Capture the cell that displays the provided text and extract its [x, y] central coordinate. 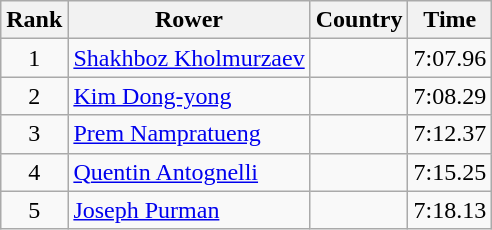
7:18.13 [450, 210]
Time [450, 20]
2 [34, 96]
4 [34, 172]
Rank [34, 20]
Joseph Purman [189, 210]
Country [359, 20]
Shakhboz Kholmurzaev [189, 58]
Prem Nampratueng [189, 134]
1 [34, 58]
Kim Dong-yong [189, 96]
Quentin Antognelli [189, 172]
7:15.25 [450, 172]
Rower [189, 20]
7:07.96 [450, 58]
5 [34, 210]
7:08.29 [450, 96]
3 [34, 134]
7:12.37 [450, 134]
